Provide the (X, Y) coordinate of the cell's center where the given text is located.  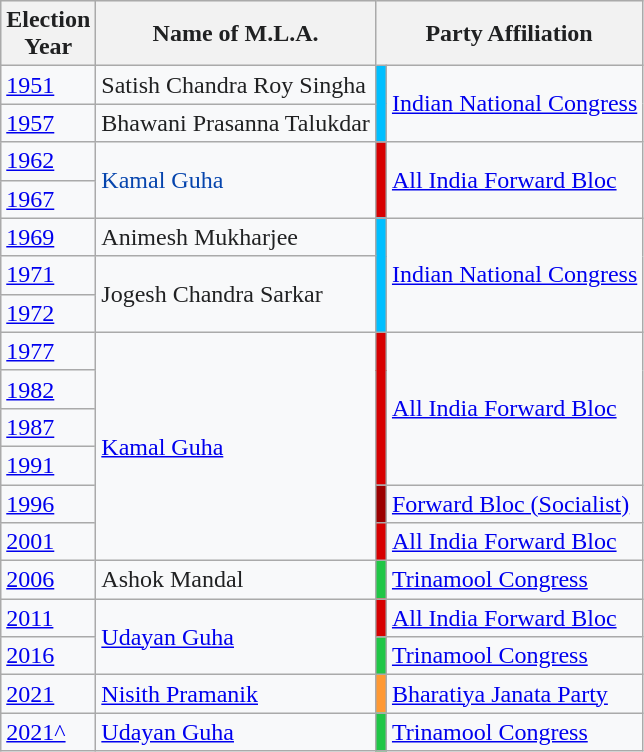
1996 (48, 503)
1957 (48, 123)
ElectionYear (48, 34)
2021^ (48, 732)
1971 (48, 275)
1987 (48, 427)
2011 (48, 618)
1991 (48, 465)
Jogesh Chandra Sarkar (236, 294)
Name of M.L.A. (236, 34)
2021 (48, 694)
Nisith Pramanik (236, 694)
2001 (48, 542)
Satish Chandra Roy Singha (236, 85)
1977 (48, 351)
1967 (48, 199)
Bharatiya Janata Party (514, 694)
Ashok Mandal (236, 580)
1962 (48, 161)
1969 (48, 237)
1951 (48, 85)
2006 (48, 580)
Animesh Mukharjee (236, 237)
1982 (48, 389)
Forward Bloc (Socialist) (514, 503)
2016 (48, 656)
Party Affiliation (508, 34)
1972 (48, 313)
Bhawani Prasanna Talukdar (236, 123)
